Identify which cell holds the provided text, then report its [x, y] central coordinate. 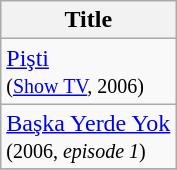
Pişti(Show TV, 2006) [88, 72]
Title [88, 20]
Başka Yerde Yok (2006, episode 1) [88, 136]
